Return the (x, y) coordinate for the center point of the cell that contains the specified text.  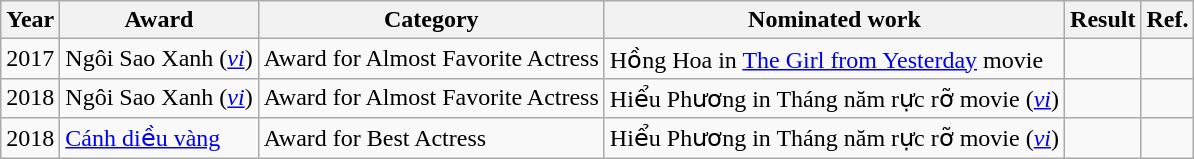
2017 (30, 59)
Nominated work (834, 20)
Hồng Hoa in The Girl from Yesterday movie (834, 59)
Ref. (1168, 20)
Award for Best Actress (431, 138)
Result (1103, 20)
Cánh diều vàng (159, 138)
Category (431, 20)
Year (30, 20)
Award (159, 20)
